Output the (X, Y) coordinate of the center of the cell containing the given text.  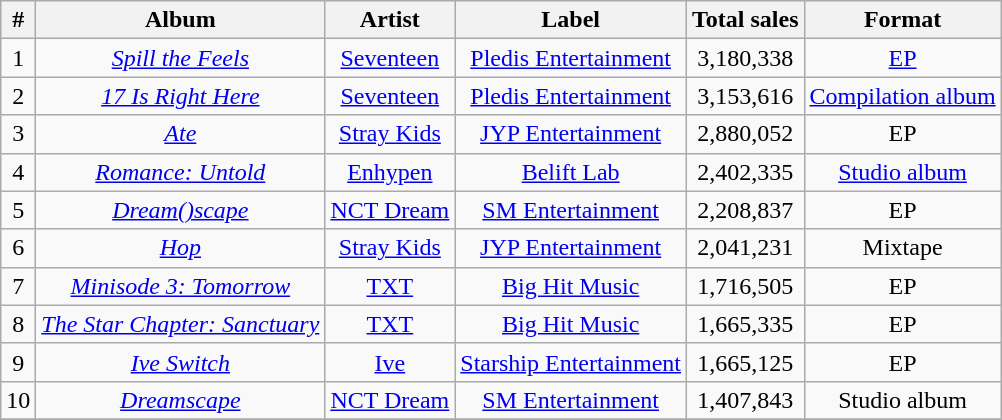
8 (18, 324)
3 (18, 134)
Enhypen (390, 172)
5 (18, 210)
17 Is Right Here (180, 96)
Dreamscape (180, 400)
Spill the Feels (180, 58)
1 (18, 58)
2,208,837 (745, 210)
Compilation album (902, 96)
9 (18, 362)
Ate (180, 134)
7 (18, 286)
1,665,335 (745, 324)
2,880,052 (745, 134)
Dream()scape (180, 210)
Total sales (745, 20)
6 (18, 248)
3,180,338 (745, 58)
Hop (180, 248)
1,665,125 (745, 362)
4 (18, 172)
Ive (390, 362)
Artist (390, 20)
# (18, 20)
Minisode 3: Tomorrow (180, 286)
Label (571, 20)
3,153,616 (745, 96)
Album (180, 20)
Ive Switch (180, 362)
1,407,843 (745, 400)
2,402,335 (745, 172)
Belift Lab (571, 172)
The Star Chapter: Sanctuary (180, 324)
2 (18, 96)
10 (18, 400)
1,716,505 (745, 286)
2,041,231 (745, 248)
Romance: Untold (180, 172)
Mixtape (902, 248)
Starship Entertainment (571, 362)
Format (902, 20)
